Identify which cell holds the provided text, then report its [x, y] central coordinate. 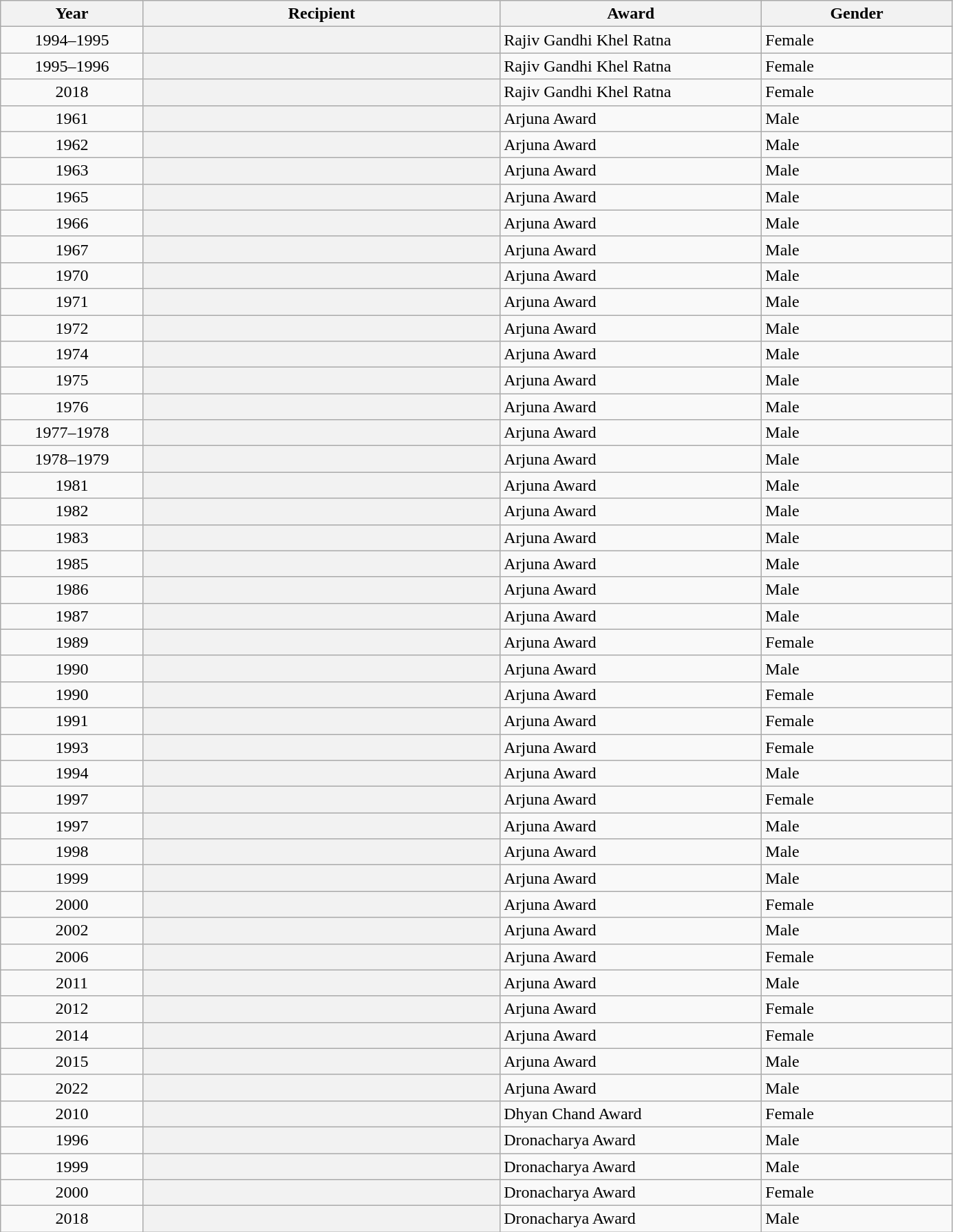
Dhyan Chand Award [631, 1114]
2012 [72, 1009]
2002 [72, 931]
Gender [857, 14]
2022 [72, 1087]
1995–1996 [72, 66]
1971 [72, 301]
1977–1978 [72, 433]
2014 [72, 1035]
1985 [72, 564]
1975 [72, 381]
1993 [72, 747]
1986 [72, 590]
1965 [72, 197]
1991 [72, 721]
Recipient [321, 14]
1976 [72, 407]
1961 [72, 118]
1994 [72, 774]
1974 [72, 354]
Year [72, 14]
1981 [72, 485]
1963 [72, 171]
2006 [72, 957]
1994–1995 [72, 40]
1967 [72, 249]
Award [631, 14]
1962 [72, 145]
1966 [72, 223]
2015 [72, 1061]
1998 [72, 852]
2010 [72, 1114]
1987 [72, 616]
1983 [72, 538]
1982 [72, 511]
1989 [72, 642]
1978–1979 [72, 459]
1996 [72, 1140]
2011 [72, 983]
1970 [72, 275]
1972 [72, 328]
